Pinpoint the cell where the given text exists, returning its (x, y) midpoint coordinate. 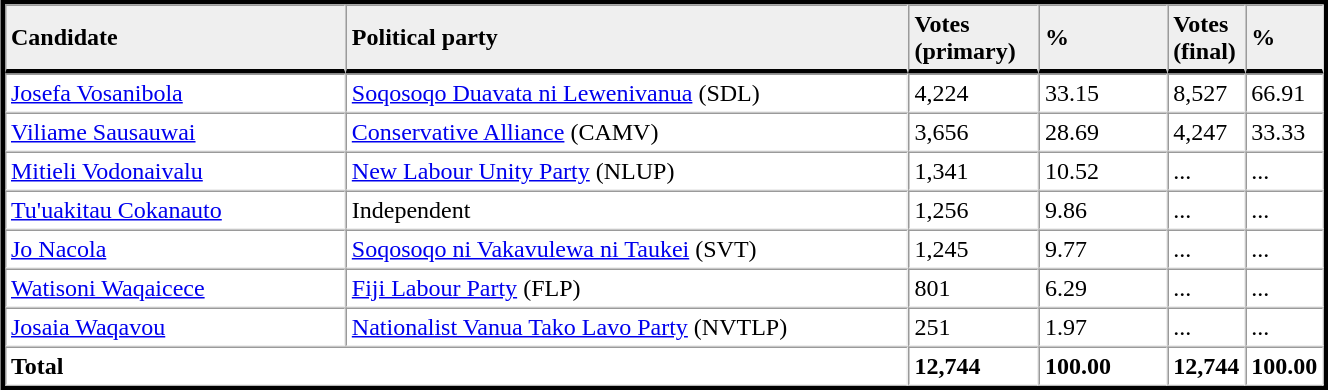
6.29 (1103, 288)
Tu'uakitau Cokanauto (176, 210)
3,656 (974, 132)
Josefa Vosanibola (176, 94)
Viliame Sausauwai (176, 132)
28.69 (1103, 132)
251 (974, 328)
Political party (628, 38)
Soqosoqo Duavata ni Lewenivanua (SDL) (628, 94)
1,256 (974, 210)
Votes(primary) (974, 38)
Soqosoqo ni Vakavulewa ni Taukei (SVT) (628, 250)
66.91 (1284, 94)
10.52 (1103, 172)
Josaia Waqavou (176, 328)
33.15 (1103, 94)
Fiji Labour Party (FLP) (628, 288)
Votes(final) (1206, 38)
Candidate (176, 38)
1,341 (974, 172)
Jo Nacola (176, 250)
Conservative Alliance (CAMV) (628, 132)
4,224 (974, 94)
8,527 (1206, 94)
9.77 (1103, 250)
1.97 (1103, 328)
Total (456, 366)
New Labour Unity Party (NLUP) (628, 172)
Nationalist Vanua Tako Lavo Party (NVTLP) (628, 328)
1,245 (974, 250)
33.33 (1284, 132)
4,247 (1206, 132)
801 (974, 288)
9.86 (1103, 210)
Mitieli Vodonaivalu (176, 172)
Watisoni Waqaicece (176, 288)
Independent (628, 210)
